Extract the [X, Y] coordinate from the center of the cell holding the provided text.  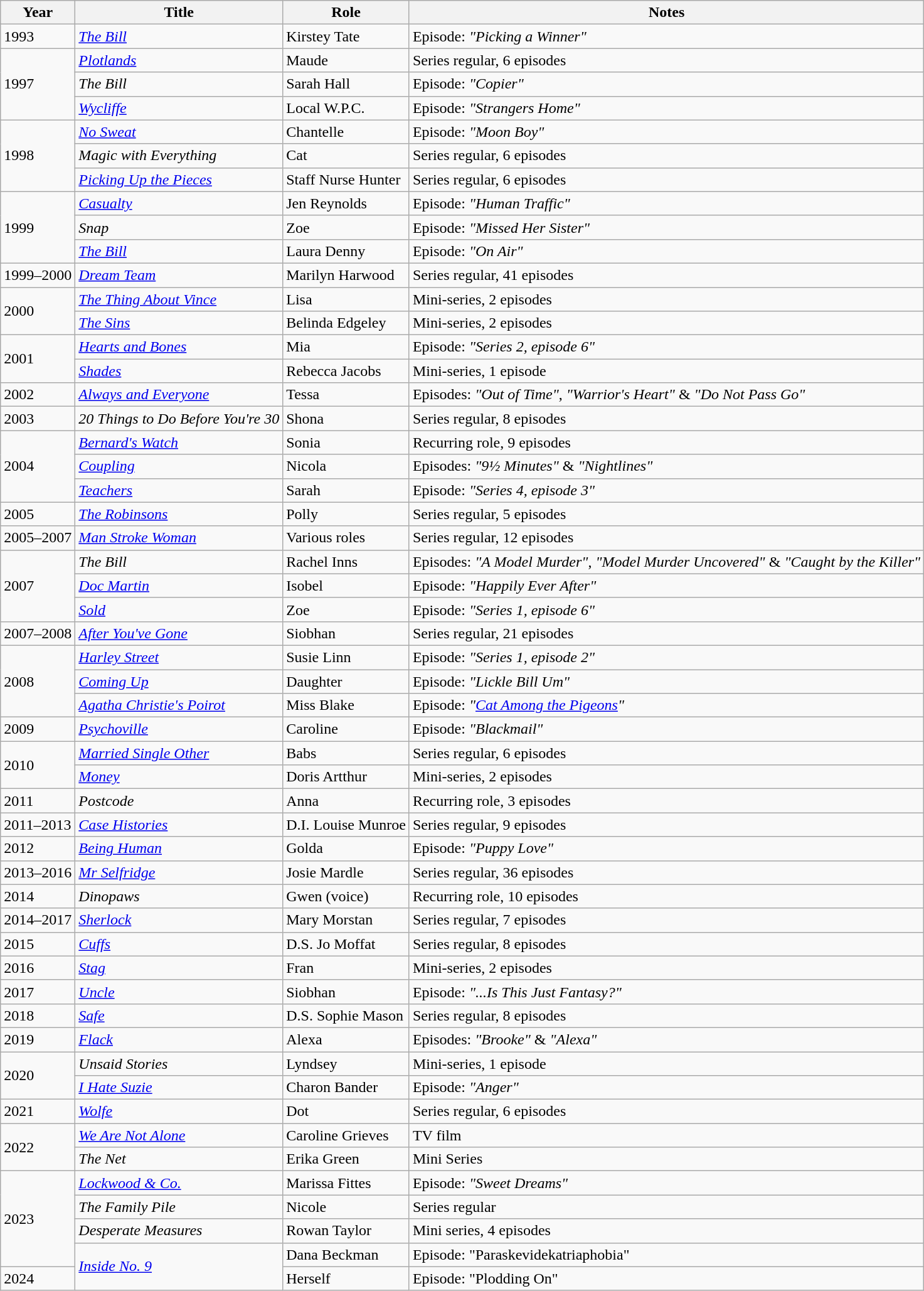
Susie Linn [346, 657]
Man Stroke Woman [179, 538]
Episode: "Cat Among the Pigeons" [666, 705]
Episode: "Blackmail" [666, 729]
Recurring role, 9 episodes [666, 442]
Marilyn Harwood [346, 275]
Episode: "Paraskevidekatriaphobia" [666, 1255]
Safe [179, 1015]
D.S. Jo Moffat [346, 944]
Alexa [346, 1039]
Harley Street [179, 657]
2008 [38, 681]
Dana Beckman [346, 1255]
Tessa [346, 395]
2019 [38, 1039]
Episode: "On Air" [666, 251]
Episode: "Series 1, episode 6" [666, 609]
Episode: "Lickle Bill Um" [666, 681]
Wolfe [179, 1112]
Episodes: "A Model Murder", "Model Murder Uncovered" & "Caught by the Killer" [666, 562]
Mia [346, 347]
Daughter [346, 681]
Casualty [179, 203]
2014–2017 [38, 920]
Married Single Other [179, 753]
Various roles [346, 538]
Agatha Christie's Poirot [179, 705]
2016 [38, 968]
2005–2007 [38, 538]
Plotlands [179, 60]
Series regular [666, 1207]
1999 [38, 227]
1999–2000 [38, 275]
2014 [38, 896]
D.S. Sophie Mason [346, 1015]
No Sweat [179, 132]
Caroline Grieves [346, 1135]
Mr Selfridge [179, 872]
Psychoville [179, 729]
2004 [38, 466]
Jen Reynolds [346, 203]
Shona [346, 419]
Local W.P.C. [346, 108]
Cat [346, 156]
2012 [38, 849]
Episode: "Series 4, episode 3" [666, 490]
Sarah Hall [346, 84]
Coming Up [179, 681]
2010 [38, 765]
Episode: "Missed Her Sister" [666, 227]
Josie Mardle [346, 872]
The Robinsons [179, 514]
Staff Nurse Hunter [346, 179]
Episode: "...Is This Just Fantasy?" [666, 992]
2023 [38, 1219]
2017 [38, 992]
Episode: "Human Traffic" [666, 203]
2007 [38, 586]
Marissa Fittes [346, 1183]
Nicole [346, 1207]
We Are Not Alone [179, 1135]
2002 [38, 395]
2011–2013 [38, 825]
Dot [346, 1112]
Sarah [346, 490]
Laura Denny [346, 251]
Lisa [346, 299]
2021 [38, 1112]
1993 [38, 36]
Wycliffe [179, 108]
Isobel [346, 586]
Lockwood & Co. [179, 1183]
Kirstey Tate [346, 36]
2022 [38, 1147]
Sherlock [179, 920]
Series regular, 7 episodes [666, 920]
Snap [179, 227]
Episode: "Anger" [666, 1088]
Always and Everyone [179, 395]
Episode: "Moon Boy" [666, 132]
Anna [346, 801]
Episode: "Picking a Winner" [666, 36]
Bernard's Watch [179, 442]
2011 [38, 801]
Gwen (voice) [346, 896]
Role [346, 13]
2001 [38, 359]
Maude [346, 60]
Case Histories [179, 825]
Polly [346, 514]
Mini Series [666, 1159]
Episodes: "9½ Minutes" & "Nightlines" [666, 466]
2018 [38, 1015]
Charon Bander [346, 1088]
The Family Pile [179, 1207]
Dinopaws [179, 896]
Series regular, 21 episodes [666, 633]
Episodes: "Out of Time", "Warrior's Heart" & "Do Not Pass Go" [666, 395]
Nicola [346, 466]
Sonia [346, 442]
Episode: "Happily Ever After" [666, 586]
Mini series, 4 episodes [666, 1231]
Magic with Everything [179, 156]
1997 [38, 84]
Golda [346, 849]
2003 [38, 419]
Flack [179, 1039]
Being Human [179, 849]
Episodes: "Brooke" & "Alexa" [666, 1039]
Caroline [346, 729]
Babs [346, 753]
Episode: "Copier" [666, 84]
Lyndsey [346, 1064]
The Net [179, 1159]
Inside No. 9 [179, 1267]
Uncle [179, 992]
Cuffs [179, 944]
TV film [666, 1135]
Money [179, 777]
Doc Martin [179, 586]
Erika Green [346, 1159]
Stag [179, 968]
Fran [346, 968]
2024 [38, 1278]
Episode: "Sweet Dreams" [666, 1183]
Belinda Edgeley [346, 323]
Picking Up the Pieces [179, 179]
After You've Gone [179, 633]
Episode: "Plodding On" [666, 1278]
Desperate Measures [179, 1231]
Chantelle [346, 132]
Dream Team [179, 275]
The Sins [179, 323]
Teachers [179, 490]
Notes [666, 13]
Rebecca Jacobs [346, 371]
Episode: "Series 1, episode 2" [666, 657]
Series regular, 12 episodes [666, 538]
Episode: "Series 2, episode 6" [666, 347]
2013–2016 [38, 872]
Unsaid Stories [179, 1064]
2005 [38, 514]
Miss Blake [346, 705]
Shades [179, 371]
Hearts and Bones [179, 347]
1998 [38, 156]
Series regular, 5 episodes [666, 514]
I Hate Suzie [179, 1088]
Rowan Taylor [346, 1231]
2009 [38, 729]
2020 [38, 1076]
Mary Morstan [346, 920]
Series regular, 36 episodes [666, 872]
Series regular, 9 episodes [666, 825]
Herself [346, 1278]
Coupling [179, 466]
2000 [38, 311]
Episode: "Puppy Love" [666, 849]
2007–2008 [38, 633]
Series regular, 41 episodes [666, 275]
D.I. Louise Munroe [346, 825]
20 Things to Do Before You're 30 [179, 419]
Year [38, 13]
2015 [38, 944]
Recurring role, 10 episodes [666, 896]
Sold [179, 609]
Postcode [179, 801]
The Thing About Vince [179, 299]
Episode: "Strangers Home" [666, 108]
Rachel Inns [346, 562]
Title [179, 13]
Doris Artthur [346, 777]
Recurring role, 3 episodes [666, 801]
